Pinpoint the cell where the given text exists, returning its (X, Y) midpoint coordinate. 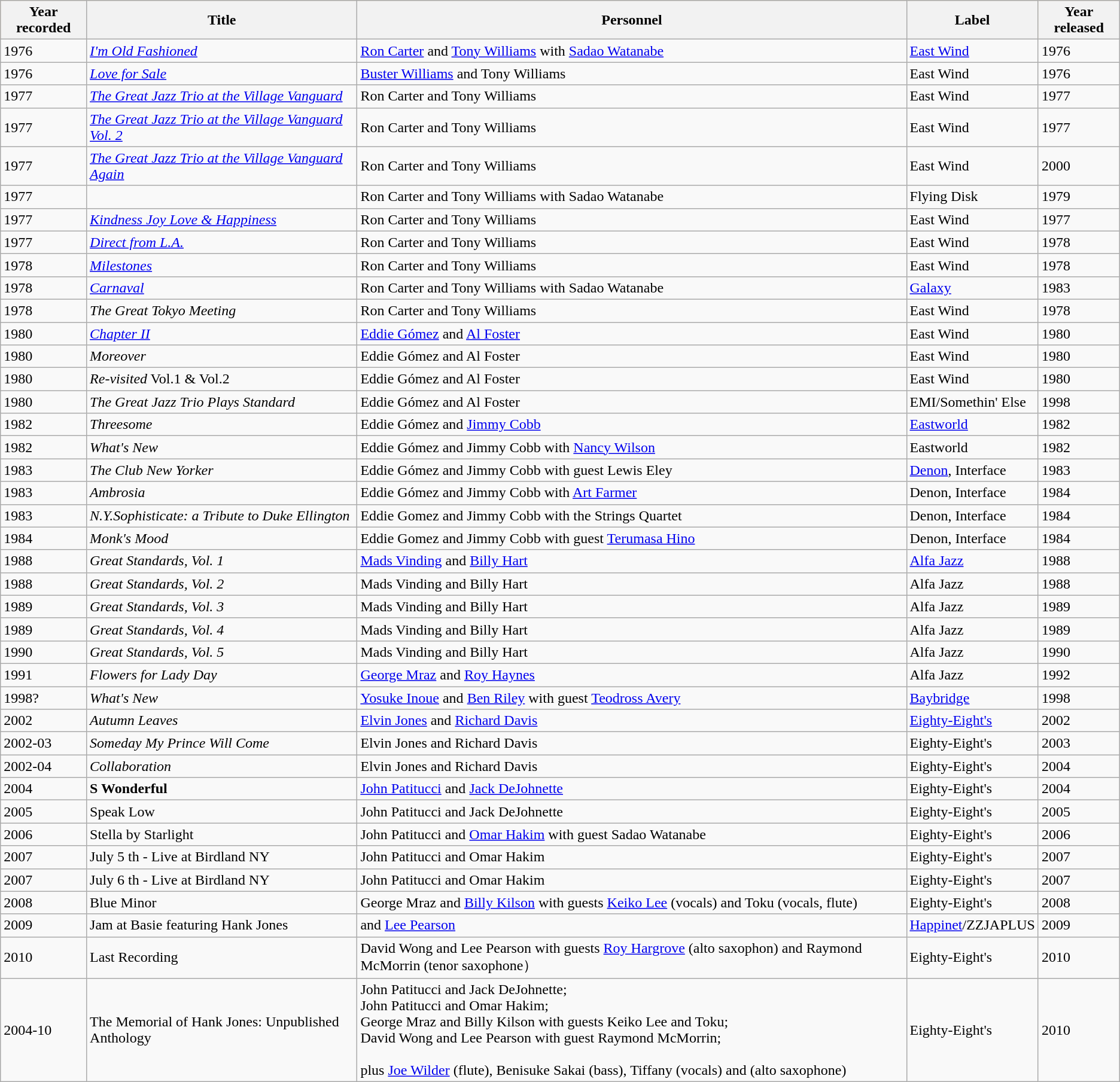
Jam at Basie featuring Hank Jones (222, 925)
The Great Jazz Trio at the Village Vanguard Vol. 2 (222, 127)
Baybridge (972, 698)
Kindness Joy Love & Happiness (222, 220)
Eddie Gómez and Jimmy Cobb with Art Farmer (632, 493)
Stella by Starlight (222, 834)
Threesome (222, 425)
Speak Low (222, 812)
2004-10 (44, 1030)
Moreover (222, 356)
Milestones (222, 265)
Eddie Gómez and Jimmy Cobb with guest Lewis Eley (632, 470)
Great Standards, Vol. 5 (222, 652)
Great Standards, Vol. 3 (222, 606)
The Great Jazz Trio at the Village Vanguard (222, 96)
Flying Disk (972, 197)
Collaboration (222, 766)
Yosuke Inoue and Ben Riley with guest Teodross Avery (632, 698)
Year released (1079, 20)
1998? (44, 698)
Title (222, 20)
The Great Tokyo Meeting (222, 310)
Great Standards, Vol. 1 (222, 561)
John Patitucci and Omar Hakim with guest Sadao Watanabe (632, 834)
Great Standards, Vol. 2 (222, 584)
The Memorial of Hank Jones: Unpublished Anthology (222, 1030)
Carnaval (222, 288)
Love for Sale (222, 74)
Personnel (632, 20)
N.Y.Sophisticate: a Tribute to Duke Ellington (222, 516)
July 5 th - Live at Birdland NY (222, 857)
2002-04 (44, 766)
Monk's Mood (222, 538)
EMI/Somethin' Else (972, 402)
1979 (1079, 197)
Label (972, 20)
George Mraz and Roy Haynes (632, 675)
Blue Minor (222, 903)
2002-03 (44, 743)
Buster Williams and Tony Williams (632, 74)
Direct from L.A. (222, 242)
Eddie Gómez and Jimmy Cobb with Nancy Wilson (632, 447)
and Lee Pearson (632, 925)
The Great Jazz Trio at the Village Vanguard Again (222, 166)
Galaxy (972, 288)
Happinet/ZZJAPLUS (972, 925)
The Club New Yorker (222, 470)
2000 (1079, 166)
Eddie Gomez and Jimmy Cobb with the Strings Quartet (632, 516)
Great Standards, Vol. 4 (222, 629)
Ambrosia (222, 493)
David Wong and Lee Pearson with guests Roy Hargrove (alto saxophon) and Raymond McMorrin (tenor saxophone） (632, 958)
Chapter II (222, 333)
Re-visited Vol.1 & Vol.2 (222, 379)
S Wonderful (222, 789)
1991 (44, 675)
Year recorded (44, 20)
Last Recording (222, 958)
George Mraz and Billy Kilson with guests Keiko Lee (vocals) and Toku (vocals, flute) (632, 903)
Autumn Leaves (222, 721)
Someday My Prince Will Come (222, 743)
Flowers for Lady Day (222, 675)
Eddie Gómez and Jimmy Cobb (632, 425)
1992 (1079, 675)
I'm Old Fashioned (222, 51)
The Great Jazz Trio Plays Standard (222, 402)
2003 (1079, 743)
July 6 th - Live at Birdland NY (222, 880)
Eddie Gomez and Jimmy Cobb with guest Terumasa Hino (632, 538)
